Search for the cell housing the specified text and yield its (X, Y) center coordinate. 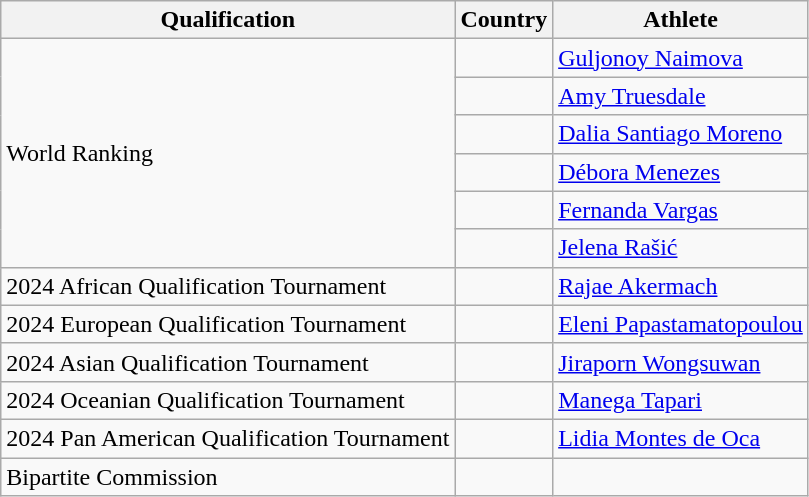
Country (504, 20)
Eleni Papastamatopoulou (681, 324)
Lidia Montes de Oca (681, 438)
2024 African Qualification Tournament (228, 286)
Rajae Akermach (681, 286)
Jiraporn Wongsuwan (681, 362)
Fernanda Vargas (681, 210)
Guljonoy Naimova (681, 58)
2024 European Qualification Tournament (228, 324)
Qualification (228, 20)
2024 Oceanian Qualification Tournament (228, 400)
World Ranking (228, 153)
2024 Asian Qualification Tournament (228, 362)
Manega Tapari (681, 400)
Débora Menezes (681, 172)
Athlete (681, 20)
2024 Pan American Qualification Tournament (228, 438)
Dalia Santiago Moreno (681, 134)
Bipartite Commission (228, 477)
Amy Truesdale (681, 96)
Jelena Rašić (681, 248)
